Identify which cell holds the provided text, then report its (X, Y) central coordinate. 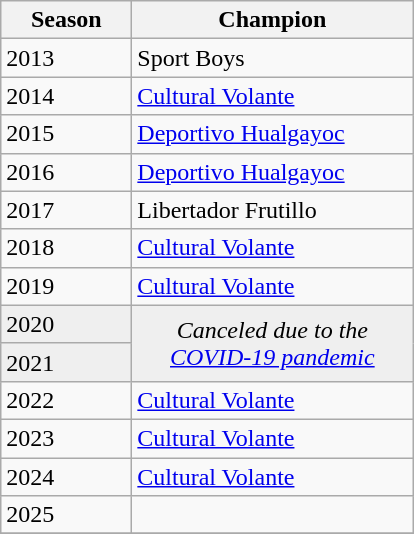
Champion (272, 20)
2020 (66, 324)
2015 (66, 134)
Season (66, 20)
2021 (66, 362)
2018 (66, 248)
2014 (66, 96)
2025 (66, 515)
2019 (66, 286)
2023 (66, 438)
Canceled due to the COVID-19 pandemic (272, 343)
2013 (66, 58)
2016 (66, 172)
2022 (66, 400)
Libertador Frutillo (272, 210)
2024 (66, 477)
2017 (66, 210)
Sport Boys (272, 58)
